Pinpoint the cell where the given text exists, returning its [x, y] midpoint coordinate. 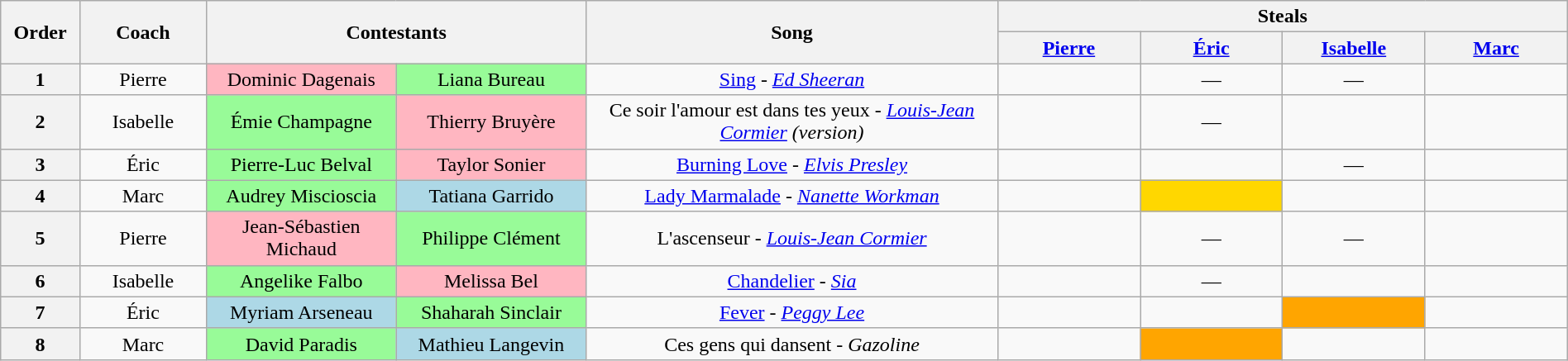
Ce soir l'amour est dans tes yeux - Louis-Jean Cormier (version) [792, 122]
Mathieu Langevin [491, 344]
Ces gens qui dansent - Gazoline [792, 344]
Song [792, 32]
Lady Marmalade - Nanette Workman [792, 196]
Liana Bureau [491, 79]
Philippe Clément [491, 238]
Chandelier - Sia [792, 281]
L'ascenseur - Louis-Jean Cormier [792, 238]
Dominic Dagenais [301, 79]
Thierry Bruyère [491, 122]
Melissa Bel [491, 281]
Angelike Falbo [301, 281]
8 [41, 344]
Shaharah Sinclair [491, 312]
Tatiana Garrido [491, 196]
Steals [1282, 17]
Jean-Sébastien Michaud [301, 238]
Fever - Peggy Lee [792, 312]
Pierre-Luc Belval [301, 164]
2 [41, 122]
1 [41, 79]
Contestants [395, 32]
5 [41, 238]
3 [41, 164]
Émie Champagne [301, 122]
Taylor Sonier [491, 164]
Burning Love - Elvis Presley [792, 164]
Sing - Ed Sheeran [792, 79]
Audrey Miscioscia [301, 196]
6 [41, 281]
4 [41, 196]
Order [41, 32]
Myriam Arseneau [301, 312]
7 [41, 312]
David Paradis [301, 344]
Coach [142, 32]
